Pinpoint the cell where the given text exists, returning its [x, y] midpoint coordinate. 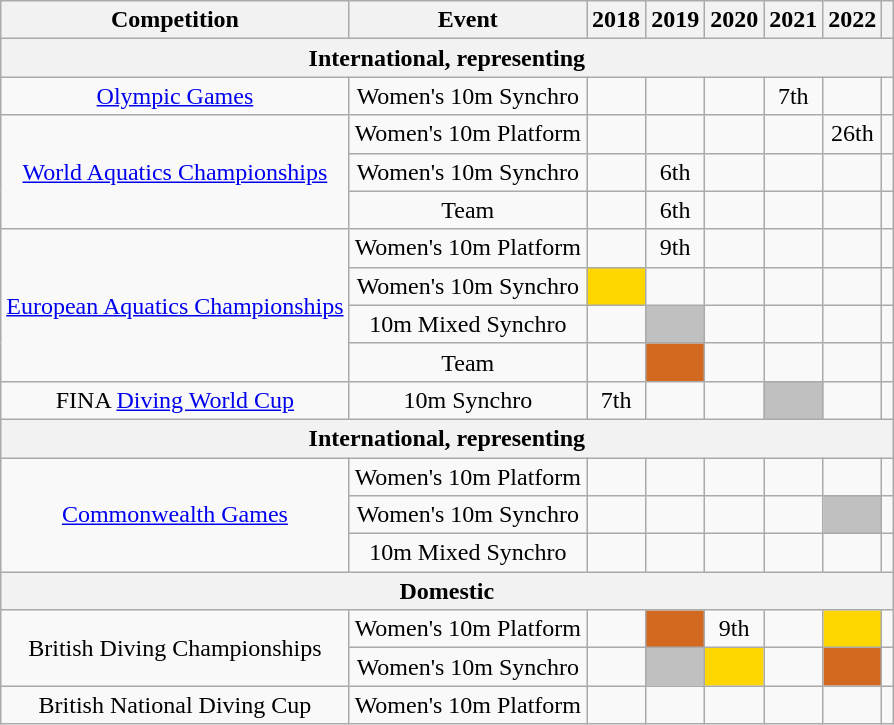
2021 [794, 20]
Competition [175, 20]
Olympic Games [175, 96]
10m Synchro [468, 400]
2018 [616, 20]
Commonwealth Games [175, 515]
British National Diving Cup [175, 705]
Domestic [447, 591]
European Aquatics Championships [175, 305]
World Aquatics Championships [175, 172]
Event [468, 20]
2020 [734, 20]
26th [852, 134]
FINA Diving World Cup [175, 400]
2022 [852, 20]
2019 [676, 20]
British Diving Championships [175, 648]
